Find where the given text appears and provide that cell's center as (x, y) coordinate. 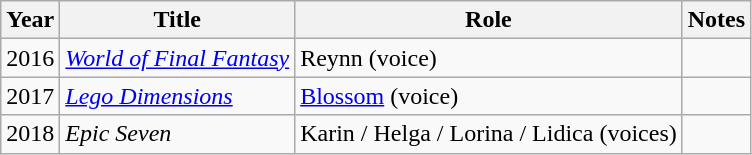
Year (30, 20)
Karin / Helga / Lorina / Lidica (voices) (489, 134)
Notes (716, 20)
Blossom (voice) (489, 96)
2017 (30, 96)
Role (489, 20)
Epic Seven (178, 134)
2016 (30, 58)
2018 (30, 134)
Lego Dimensions (178, 96)
Reynn (voice) (489, 58)
World of Final Fantasy (178, 58)
Title (178, 20)
